Detect which cell encompasses the target text, then output its [x, y] center coordinate. 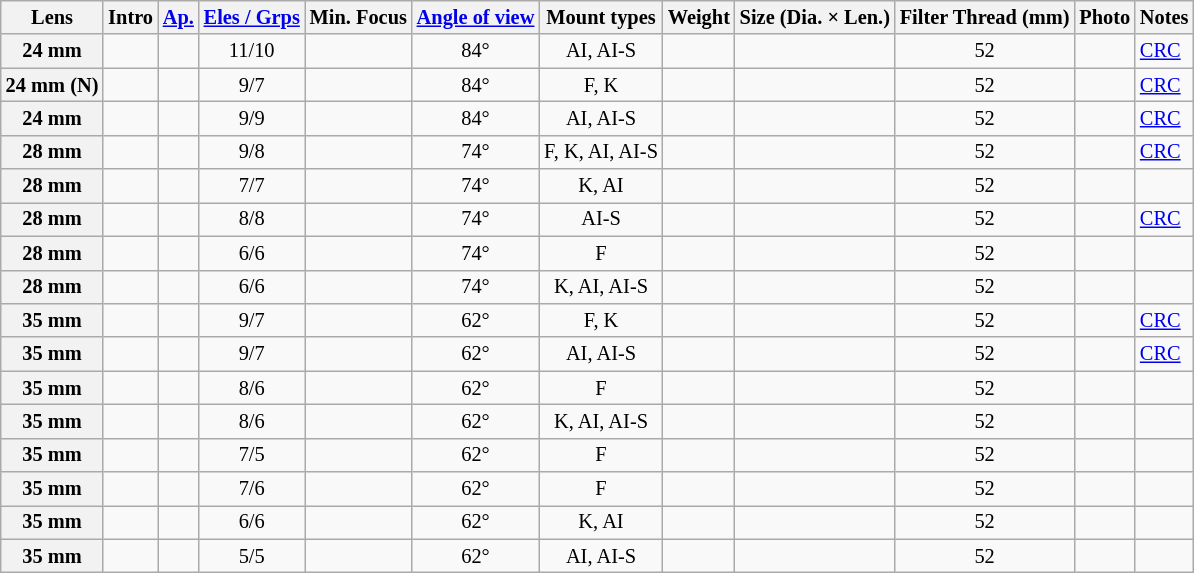
9/9 [252, 118]
7/7 [252, 186]
Size (Dia. × Len.) [815, 17]
Mount types [601, 17]
Lens [52, 17]
7/6 [252, 489]
8/8 [252, 219]
Angle of view [476, 17]
Notes [1164, 17]
Photo [1104, 17]
AI-S [601, 219]
F, K, AI, AI-S [601, 152]
Weight [699, 17]
24 mm (N) [52, 85]
Intro [130, 17]
Filter Thread (mm) [985, 17]
5/5 [252, 556]
7/5 [252, 455]
Min. Focus [358, 17]
Ap. [178, 17]
Eles / Grps [252, 17]
11/10 [252, 51]
9/8 [252, 152]
